Determine the (X, Y) coordinate at the center of the cell enclosing the given text.  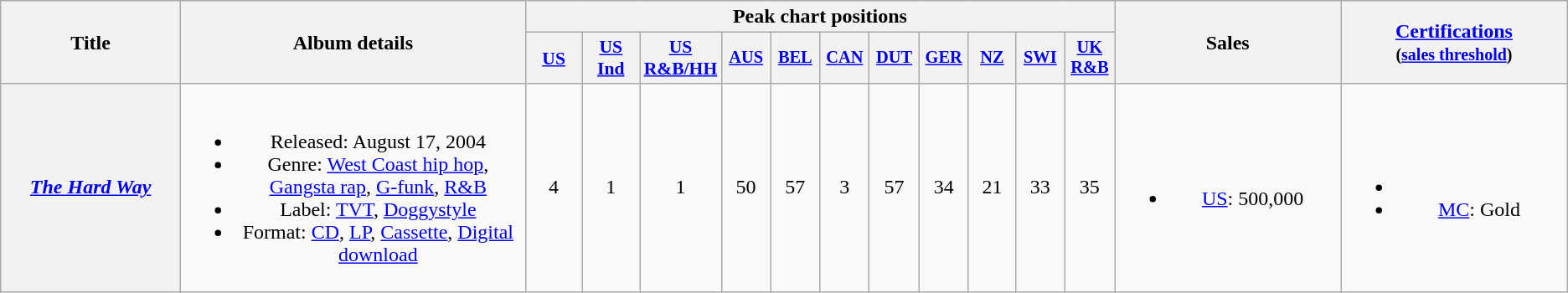
BEL (796, 59)
GER (943, 59)
Title (90, 42)
The Hard Way (90, 188)
CAN (844, 59)
Album details (353, 42)
DUT (895, 59)
AUS (745, 59)
33 (1040, 188)
35 (1090, 188)
4 (554, 188)
21 (992, 188)
US (554, 59)
UK R&B (1090, 59)
MC: Gold (1454, 188)
US: 500,000 (1228, 188)
Peak chart positions (819, 17)
SWI (1040, 59)
USInd (611, 59)
Released: August 17, 2004Genre: West Coast hip hop, Gangsta rap, G-funk, R&BLabel: TVT, DoggystyleFormat: CD, LP, Cassette, Digital download (353, 188)
Certifications(sales threshold) (1454, 42)
Sales (1228, 42)
USR&B/HH (681, 59)
34 (943, 188)
3 (844, 188)
50 (745, 188)
NZ (992, 59)
